Scan for the cell matching the given text and deliver its [x, y] coordinate at center. 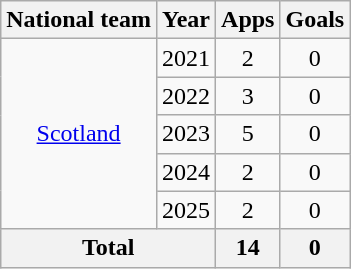
3 [248, 96]
2021 [186, 58]
5 [248, 134]
Goals [315, 20]
Year [186, 20]
Apps [248, 20]
14 [248, 248]
2025 [186, 210]
2022 [186, 96]
Total [108, 248]
National team [79, 20]
Scotland [79, 134]
2023 [186, 134]
2024 [186, 172]
